Find where the given text appears and provide that cell's center as (x, y) coordinate. 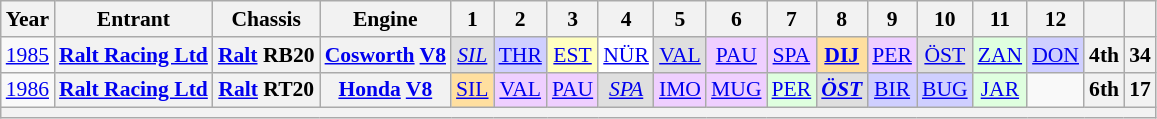
MUG (736, 90)
NÜR (626, 55)
EST (572, 55)
THR (520, 55)
Ralt RB20 (266, 55)
ZAN (1000, 55)
34 (1140, 55)
Year (28, 19)
12 (1056, 19)
BUG (945, 90)
Entrant (134, 19)
DIJ (842, 55)
2 (520, 19)
6th (1104, 90)
7 (792, 19)
Cosworth V8 (386, 55)
6 (736, 19)
1986 (28, 90)
3 (572, 19)
17 (1140, 90)
4 (626, 19)
Ralt RT20 (266, 90)
BIR (892, 90)
1 (472, 19)
9 (892, 19)
DON (1056, 55)
4th (1104, 55)
10 (945, 19)
Chassis (266, 19)
1985 (28, 55)
5 (680, 19)
JAR (1000, 90)
Engine (386, 19)
11 (1000, 19)
IMO (680, 90)
Honda V8 (386, 90)
8 (842, 19)
